From the cell containing the given text, extract its center point as (X, Y) coordinate. 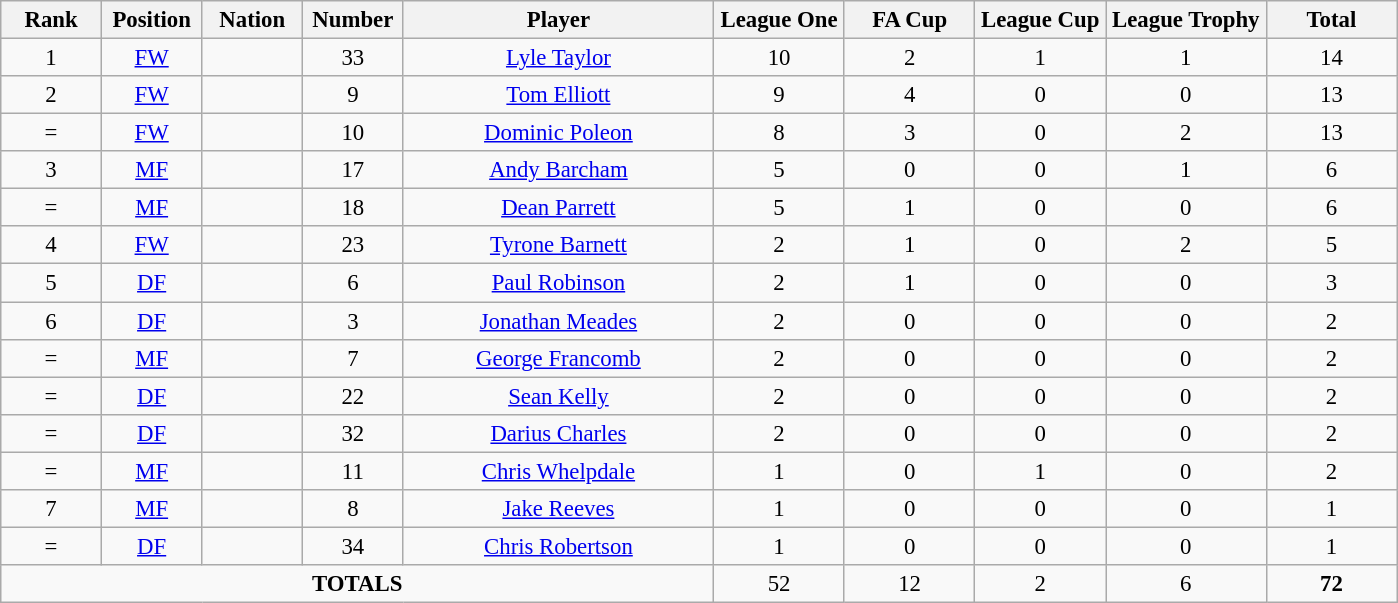
Jonathan Meades (558, 321)
72 (1332, 584)
TOTALS (358, 584)
Darius Charles (558, 433)
Number (354, 20)
23 (354, 245)
League Cup (1040, 20)
Tyrone Barnett (558, 245)
George Francomb (558, 358)
League Trophy (1186, 20)
Tom Elliott (558, 95)
Player (558, 20)
Nation (252, 20)
Lyle Taylor (558, 58)
Dominic Poleon (558, 133)
32 (354, 433)
Andy Barcham (558, 170)
Paul Robinson (558, 283)
12 (910, 584)
17 (354, 170)
18 (354, 208)
Sean Kelly (558, 396)
FA Cup (910, 20)
Jake Reeves (558, 509)
14 (1332, 58)
Rank (52, 20)
Total (1332, 20)
Dean Parrett (558, 208)
11 (354, 471)
52 (780, 584)
34 (354, 546)
33 (354, 58)
Position (152, 20)
Chris Robertson (558, 546)
Chris Whelpdale (558, 471)
22 (354, 396)
League One (780, 20)
